Provide the [x, y] coordinate of the cell's center where the given text is located.  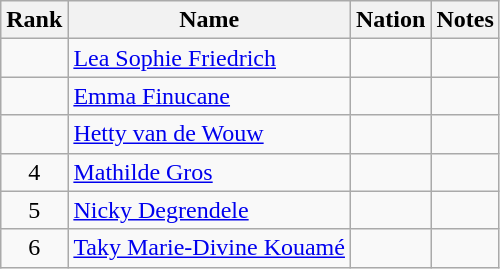
Hetty van de Wouw [210, 134]
5 [34, 210]
Lea Sophie Friedrich [210, 58]
Taky Marie-Divine Kouamé [210, 248]
Name [210, 20]
Nation [390, 20]
4 [34, 172]
Rank [34, 20]
Nicky Degrendele [210, 210]
6 [34, 248]
Emma Finucane [210, 96]
Mathilde Gros [210, 172]
Notes [465, 20]
